Locate the cell with the specified text and output its [x, y] center coordinate. 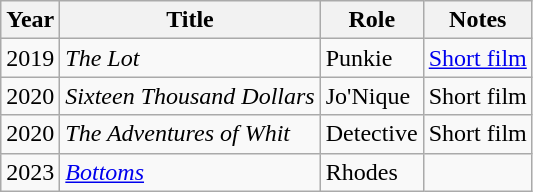
2023 [30, 172]
Title [190, 20]
Notes [478, 20]
Punkie [372, 58]
Sixteen Thousand Dollars [190, 96]
2019 [30, 58]
Year [30, 20]
Bottoms [190, 172]
Rhodes [372, 172]
The Adventures of Whit [190, 134]
Role [372, 20]
Jo'Nique [372, 96]
The Lot [190, 58]
Detective [372, 134]
